Capture the cell that displays the provided text and extract its [X, Y] central coordinate. 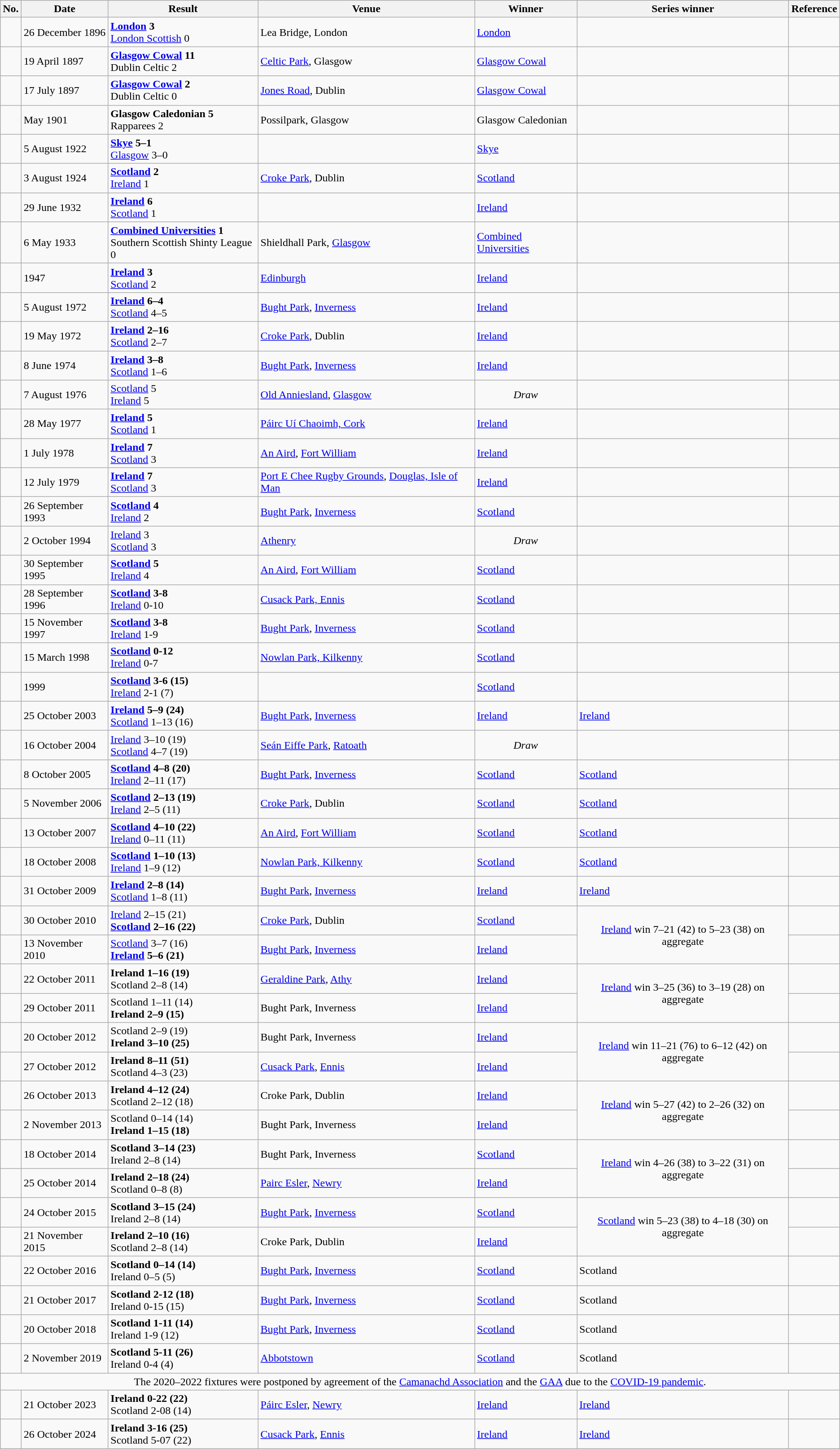
Ireland 4–12 (24)Scotland 2–12 (18) [183, 1095]
Ireland win 4–26 (38) to 3–22 (31) on aggregate [683, 1168]
Ireland 0-22 (22) Scotland 2-08 (14) [183, 1405]
Venue [366, 9]
Celtic Park, Glasgow [366, 61]
20 October 2018 [65, 1330]
2 November 2019 [65, 1358]
Glasgow Caledonian [526, 119]
1947 [65, 277]
Ireland win 7–21 (42) to 5–23 (38) on aggregate [683, 935]
Scotland 3–7 (16)Ireland 5–6 (21) [183, 950]
1999 [65, 687]
Combined Universities [526, 242]
6 May 1933 [65, 242]
16 October 2004 [65, 745]
Scotland 0–14 (14)Ireland 0–5 (5) [183, 1270]
Winner [526, 9]
Ireland 3-16 (25) Scotland 5-07 (22) [183, 1434]
Combined Universities 1Southern Scottish Shinty League 0 [183, 242]
8 October 2005 [65, 774]
2 November 2013 [65, 1125]
Series winner [683, 9]
Scotland 2–9 (19)Ireland 3–10 (25) [183, 1037]
24 October 2015 [65, 1212]
Scotland 5Ireland 4 [183, 570]
15 November 1997 [65, 628]
Scotland 3–15 (24)Ireland 2–8 (14) [183, 1212]
26 September 1993 [65, 512]
29 June 1932 [65, 207]
Ireland 5–9 (24)Scotland 1–13 (16) [183, 716]
Ireland 2–8 (14)Scotland 1–8 (11) [183, 891]
12 July 1979 [65, 482]
3 August 1924 [65, 178]
21 October 2023 [65, 1405]
London 3London Scottish 0 [183, 32]
May 1901 [65, 119]
22 October 2011 [65, 979]
Scotland 4–10 (22)Ireland 0–11 (11) [183, 832]
Scotland 3–14 (23)Ireland 2–8 (14) [183, 1154]
30 October 2010 [65, 920]
Scotland 0–14 (14)Ireland 1–15 (18) [183, 1125]
5 November 2006 [65, 804]
13 November 2010 [65, 950]
Scotland 4–8 (20)Ireland 2–11 (17) [183, 774]
Scotland 0-12Ireland 0-7 [183, 657]
21 October 2017 [65, 1300]
Ireland 2–10 (16)Scotland 2–8 (14) [183, 1242]
26 December 1896 [65, 32]
Pairc Esler, Newry [366, 1183]
Scotland 2Ireland 1 [183, 178]
17 July 1897 [65, 91]
Skye 5–1Glasgow 3–0 [183, 149]
Ireland 2–15 (21)Scotland 2–16 (22) [183, 920]
26 October 2013 [65, 1095]
Páirc Esler, Newry [366, 1405]
Scotland 2–13 (19)Ireland 2–5 (11) [183, 804]
Ireland 1–16 (19) Scotland 2–8 (14) [183, 979]
Ireland 3Scotland 3 [183, 540]
Skye [526, 149]
Ireland 6–4Scotland 4–5 [183, 307]
Ireland 3–8Scotland 1–6 [183, 365]
Lea Bridge, London [366, 32]
30 September 1995 [65, 570]
Seán Eiffe Park, Ratoath [366, 745]
18 October 2014 [65, 1154]
Scotland 1–10 (13)Ireland 1–9 (12) [183, 862]
Scotland 1–11 (14)Ireland 2–9 (15) [183, 1008]
5 August 1972 [65, 307]
Ireland 3–10 (19)Scotland 4–7 (19) [183, 745]
27 October 2012 [65, 1067]
19 May 1972 [65, 336]
Result [183, 9]
Scotland 5Ireland 5 [183, 395]
25 October 2014 [65, 1183]
Port E Chee Rugby Grounds, Douglas, Isle of Man [366, 482]
Geraldine Park, Athy [366, 979]
19 April 1897 [65, 61]
Edinburgh [366, 277]
25 October 2003 [65, 716]
Scotland 1-11 (14)Ireland 1-9 (12) [183, 1330]
Scotland win 5–23 (38) to 4–18 (30) on aggregate [683, 1227]
Scotland 4Ireland 2 [183, 512]
18 October 2008 [65, 862]
7 August 1976 [65, 395]
5 August 1922 [65, 149]
Ireland 5Scotland 1 [183, 424]
Ireland 2–18 (24)Scotland 0–8 (8) [183, 1183]
8 June 1974 [65, 365]
The 2020–2022 fixtures were postponed by agreement of the Camanachd Association and the GAA due to the COVID-19 pandemic. [420, 1382]
Reference [814, 9]
Possilpark, Glasgow [366, 119]
Old Anniesland, Glasgow [366, 395]
Ireland win 3–25 (36) to 3–19 (28) on aggregate [683, 993]
28 September 1996 [65, 599]
Ireland 3Scotland 2 [183, 277]
Ireland win 5–27 (42) to 2–26 (32) on aggregate [683, 1110]
Ireland 2–16Scotland 2–7 [183, 336]
26 October 2024 [65, 1434]
Scotland 5-11 (26)Ireland 0-4 (4) [183, 1358]
15 March 1998 [65, 657]
22 October 2016 [65, 1270]
Páirc Uí Chaoimh, Cork [366, 424]
28 May 1977 [65, 424]
Abbotstown [366, 1358]
31 October 2009 [65, 891]
21 November 2015 [65, 1242]
London [526, 32]
Jones Road, Dublin [366, 91]
No. [11, 9]
Date [65, 9]
Scotland 2-12 (18) Ireland 0-15 (15) [183, 1300]
Scotland 3-8Ireland 0-10 [183, 599]
Ireland 6Scotland 1 [183, 207]
Scotland 3-6 (15)Ireland 2-1 (7) [183, 687]
Athenry [366, 540]
Glasgow Caledonian 5Rapparees 2 [183, 119]
Scotland 3-8Ireland 1-9 [183, 628]
Ireland 8–11 (51)Scotland 4–3 (23) [183, 1067]
Ireland win 11–21 (76) to 6–12 (42) on aggregate [683, 1052]
1 July 1978 [65, 453]
Glasgow Cowal 2Dublin Celtic 0 [183, 91]
Shieldhall Park, Glasgow [366, 242]
Glasgow Cowal 11Dublin Celtic 2 [183, 61]
20 October 2012 [65, 1037]
29 October 2011 [65, 1008]
13 October 2007 [65, 832]
2 October 1994 [65, 540]
